Scan for the cell matching the given text and deliver its [x, y] coordinate at center. 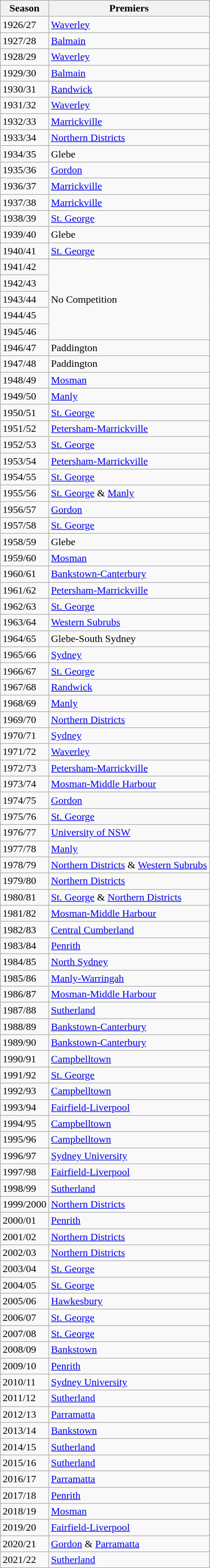
2021/22 [25, 1560]
2002/03 [25, 1253]
2020/21 [25, 1544]
1986/87 [25, 994]
1953/54 [25, 461]
1984/85 [25, 962]
1980/81 [25, 897]
1975/76 [25, 816]
2005/06 [25, 1301]
1993/94 [25, 1107]
No Competition [129, 299]
1963/64 [25, 622]
1947/48 [25, 364]
2003/04 [25, 1269]
1987/88 [25, 1011]
Western Subrubs [129, 622]
Gordon & Parramatta [129, 1544]
1994/95 [25, 1123]
St. George & Manly [129, 493]
2011/12 [25, 1398]
2009/10 [25, 1366]
1991/92 [25, 1075]
1964/65 [25, 639]
1938/39 [25, 219]
Manly-Warringah [129, 978]
1976/77 [25, 833]
1926/27 [25, 25]
2012/13 [25, 1414]
1996/97 [25, 1156]
1950/51 [25, 412]
1992/93 [25, 1091]
2017/18 [25, 1495]
St. George & Northern Districts [129, 897]
2010/11 [25, 1382]
1968/69 [25, 703]
1956/57 [25, 510]
1955/56 [25, 493]
1971/72 [25, 752]
1927/28 [25, 41]
2019/20 [25, 1528]
1965/66 [25, 655]
Season [25, 8]
1945/46 [25, 332]
1978/79 [25, 865]
Central Cumberland [129, 929]
1957/58 [25, 526]
1943/44 [25, 299]
Glebe-South Sydney [129, 639]
1934/35 [25, 154]
1932/33 [25, 121]
Northern Districts & Western Subrubs [129, 865]
1962/63 [25, 606]
1974/75 [25, 800]
1941/42 [25, 267]
1931/32 [25, 105]
Premiers [129, 8]
2013/14 [25, 1430]
1981/82 [25, 913]
1972/73 [25, 768]
2015/16 [25, 1463]
1970/71 [25, 736]
1948/49 [25, 380]
2016/17 [25, 1479]
1944/45 [25, 315]
2008/09 [25, 1350]
1977/78 [25, 849]
1958/59 [25, 542]
1949/50 [25, 396]
1969/70 [25, 720]
1960/61 [25, 574]
1990/91 [25, 1059]
1985/86 [25, 978]
2001/02 [25, 1237]
2014/15 [25, 1447]
1929/30 [25, 73]
1928/29 [25, 57]
1946/47 [25, 348]
2004/05 [25, 1285]
1939/40 [25, 235]
1989/90 [25, 1043]
1930/31 [25, 89]
1940/41 [25, 251]
1936/37 [25, 186]
1988/89 [25, 1027]
1951/52 [25, 428]
2007/08 [25, 1334]
1961/62 [25, 590]
1982/83 [25, 929]
1967/68 [25, 687]
1983/84 [25, 946]
2006/07 [25, 1317]
1966/67 [25, 671]
1937/38 [25, 203]
2018/19 [25, 1512]
Hawkesbury [129, 1301]
1942/43 [25, 283]
1933/34 [25, 138]
1999/2000 [25, 1204]
1935/36 [25, 170]
1954/55 [25, 477]
1952/53 [25, 445]
North Sydney [129, 962]
1995/96 [25, 1140]
1959/60 [25, 558]
1979/80 [25, 881]
1973/74 [25, 784]
University of NSW [129, 833]
2000/01 [25, 1220]
1998/99 [25, 1188]
1997/98 [25, 1172]
